Provide the [X, Y] coordinate of the cell's center where the given text is located.  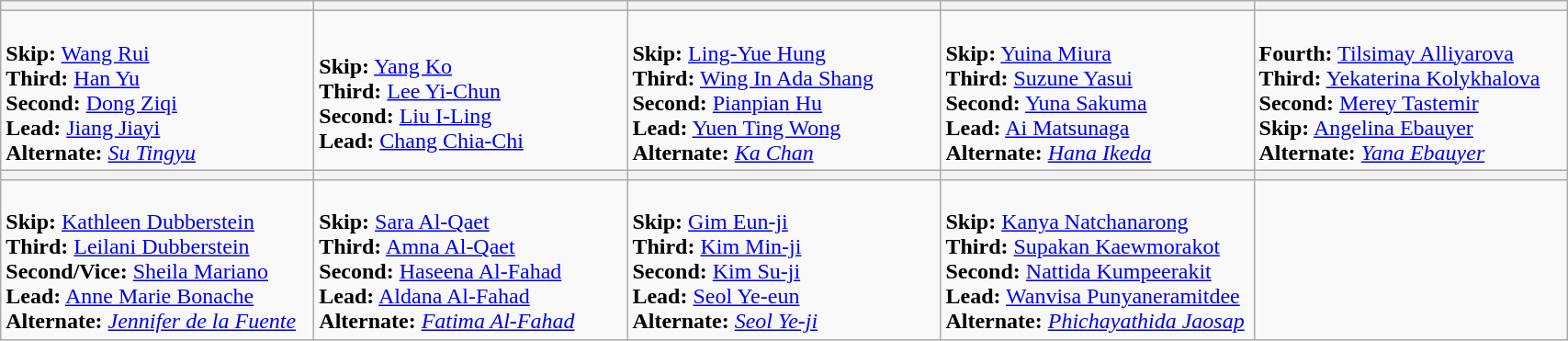
Skip: Wang Rui Third: Han Yu Second: Dong Ziqi Lead: Jiang Jiayi Alternate: Su Tingyu [158, 90]
Skip: Yuina Miura Third: Suzune Yasui Second: Yuna Sakuma Lead: Ai Matsunaga Alternate: Hana Ikeda [1097, 90]
Skip: Kathleen Dubberstein Third: Leilani Dubberstein Second/Vice: Sheila Mariano Lead: Anne Marie Bonache Alternate: Jennifer de la Fuente [158, 259]
Skip: Sara Al-Qaet Third: Amna Al-Qaet Second: Haseena Al-Fahad Lead: Aldana Al-Fahad Alternate: Fatima Al-Fahad [470, 259]
Skip: Gim Eun-ji Third: Kim Min-ji Second: Kim Su-ji Lead: Seol Ye-eun Alternate: Seol Ye-ji [784, 259]
Skip: Yang Ko Third: Lee Yi-Chun Second: Liu I-Ling Lead: Chang Chia-Chi [470, 90]
Skip: Kanya Natchanarong Third: Supakan Kaewmorakot Second: Nattida Kumpeerakit Lead: Wanvisa Punyaneramitdee Alternate: Phichayathida Jaosap [1097, 259]
Skip: Ling-Yue Hung Third: Wing In Ada Shang Second: Pianpian Hu Lead: Yuen Ting Wong Alternate: Ka Chan [784, 90]
Fourth: Tilsimay Alliyarova Third: Yekaterina Kolykhalova Second: Merey Tastemir Skip: Angelina Ebauyer Alternate: Yana Ebauyer [1411, 90]
